Detect which cell encompasses the target text, then output its [X, Y] center coordinate. 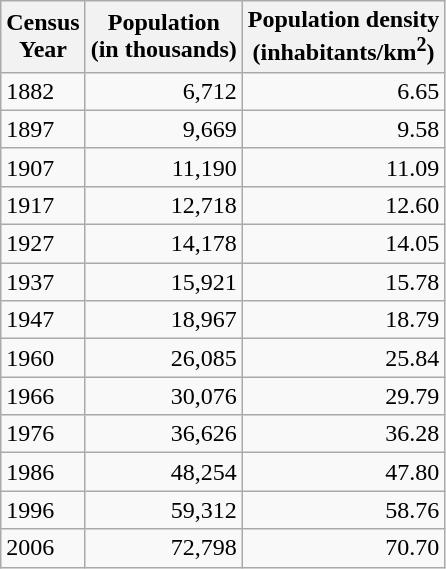
47.80 [343, 472]
25.84 [343, 358]
30,076 [164, 396]
1966 [43, 396]
18,967 [164, 320]
15,921 [164, 282]
12.60 [343, 205]
6.65 [343, 91]
9,669 [164, 129]
72,798 [164, 548]
36,626 [164, 434]
59,312 [164, 510]
Population(in thousands) [164, 37]
48,254 [164, 472]
1960 [43, 358]
9.58 [343, 129]
6,712 [164, 91]
1907 [43, 167]
58.76 [343, 510]
1996 [43, 510]
12,718 [164, 205]
14.05 [343, 244]
1882 [43, 91]
1927 [43, 244]
CensusYear [43, 37]
1947 [43, 320]
11,190 [164, 167]
1917 [43, 205]
18.79 [343, 320]
70.70 [343, 548]
11.09 [343, 167]
36.28 [343, 434]
14,178 [164, 244]
1897 [43, 129]
2006 [43, 548]
15.78 [343, 282]
1976 [43, 434]
1986 [43, 472]
26,085 [164, 358]
Population density(inhabitants/km2) [343, 37]
1937 [43, 282]
29.79 [343, 396]
